Capture the cell that displays the provided text and extract its [X, Y] central coordinate. 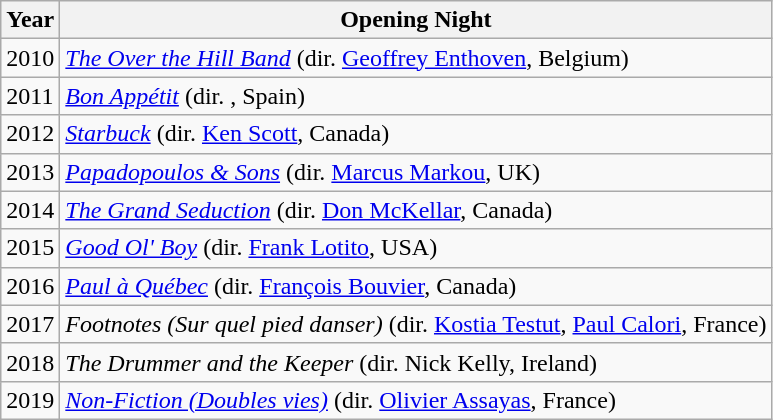
Papadopoulos & Sons (dir. Marcus Markou, UK) [416, 172]
Opening Night [416, 20]
Good Ol' Boy (dir. Frank Lotito, USA) [416, 248]
2014 [30, 210]
Bon Appétit (dir. , Spain) [416, 96]
The Drummer and the Keeper (dir. Nick Kelly, Ireland) [416, 362]
2012 [30, 134]
Year [30, 20]
Paul à Québec (dir. François Bouvier, Canada) [416, 286]
2017 [30, 324]
The Grand Seduction (dir. Don McKellar, Canada) [416, 210]
2013 [30, 172]
2016 [30, 286]
2015 [30, 248]
The Over the Hill Band (dir. Geoffrey Enthoven, Belgium) [416, 58]
2010 [30, 58]
Non-Fiction (Doubles vies) (dir. Olivier Assayas, France) [416, 400]
Footnotes (Sur quel pied danser) (dir. Kostia Testut, Paul Calori, France) [416, 324]
2019 [30, 400]
Starbuck (dir. Ken Scott, Canada) [416, 134]
2018 [30, 362]
2011 [30, 96]
